Output the (X, Y) coordinate of the center of the cell containing the given text.  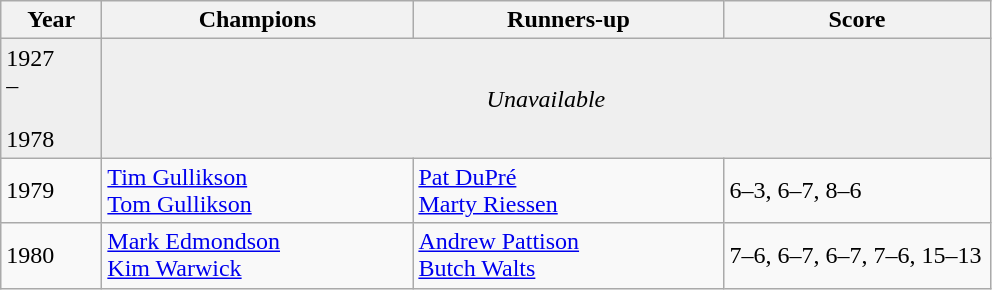
1979 (52, 190)
Unavailable (546, 98)
Runners-up (568, 20)
Score (857, 20)
Pat DuPré Marty Riessen (568, 190)
Tim Gullikson Tom Gullikson (258, 190)
Year (52, 20)
1980 (52, 256)
Andrew Pattison Butch Walts (568, 256)
Champions (258, 20)
7–6, 6–7, 6–7, 7–6, 15–13 (857, 256)
Mark Edmondson Kim Warwick (258, 256)
6–3, 6–7, 8–6 (857, 190)
1927–1978 (52, 98)
